From the cell containing the given text, extract its center point as [X, Y] coordinate. 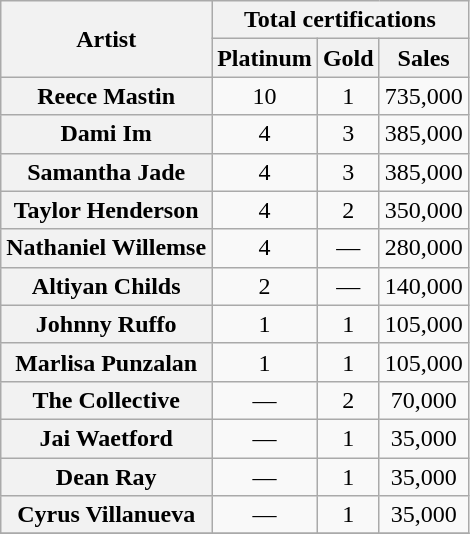
Dean Ray [106, 477]
Altiyan Childs [106, 286]
735,000 [424, 96]
The Collective [106, 400]
140,000 [424, 286]
Marlisa Punzalan [106, 362]
70,000 [424, 400]
Cyrus Villanueva [106, 515]
10 [265, 96]
350,000 [424, 210]
Nathaniel Willemse [106, 248]
Total certifications [340, 20]
Gold [348, 58]
Samantha Jade [106, 172]
Artist [106, 39]
Johnny Ruffo [106, 324]
Sales [424, 58]
Jai Waetford [106, 438]
Taylor Henderson [106, 210]
280,000 [424, 248]
Platinum [265, 58]
Reece Mastin [106, 96]
Dami Im [106, 134]
